Identify which cell holds the provided text, then report its [x, y] central coordinate. 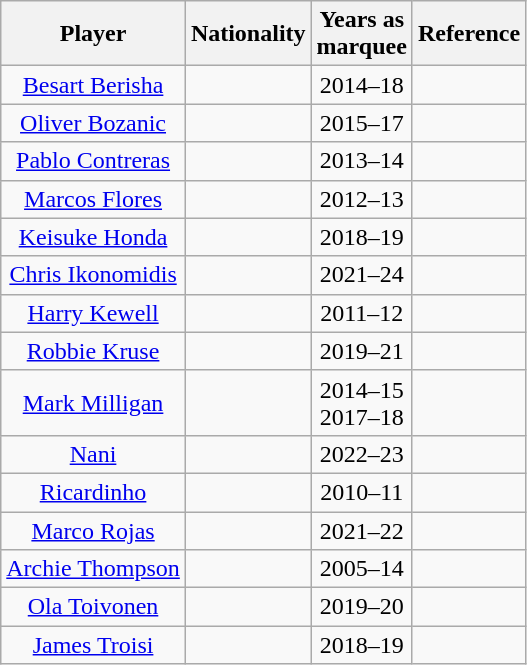
2015–17 [362, 123]
Nationality [248, 34]
Marcos Flores [94, 199]
2019–20 [362, 607]
Chris Ikonomidis [94, 275]
Marco Rojas [94, 531]
Pablo Contreras [94, 161]
Harry Kewell [94, 313]
2013–14 [362, 161]
Ricardinho [94, 492]
Oliver Bozanic [94, 123]
Robbie Kruse [94, 351]
2021–24 [362, 275]
Player [94, 34]
Nani [94, 454]
2014–152017–18 [362, 402]
2019–21 [362, 351]
2012–13 [362, 199]
2014–18 [362, 85]
James Troisi [94, 645]
Years as marquee [362, 34]
Archie Thompson [94, 569]
Mark Milligan [94, 402]
2010–11 [362, 492]
Reference [468, 34]
2011–12 [362, 313]
Keisuke Honda [94, 237]
2021–22 [362, 531]
Besart Berisha [94, 85]
2022–23 [362, 454]
Ola Toivonen [94, 607]
2005–14 [362, 569]
